Output the [x, y] coordinate of the center of the cell containing the given text.  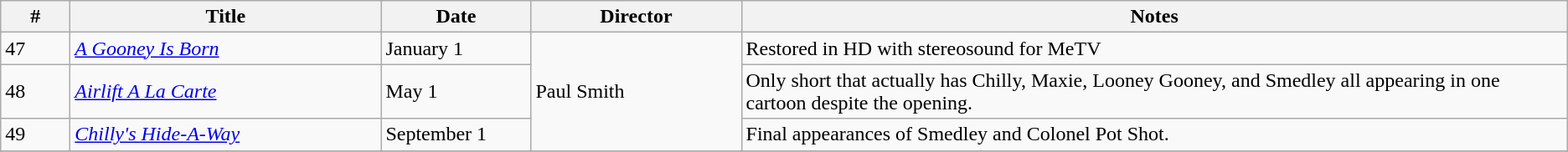
Title [226, 17]
Restored in HD with stereosound for MeTV [1154, 48]
Only short that actually has Chilly, Maxie, Looney Gooney, and Smedley all appearing in one cartoon despite the opening. [1154, 92]
Final appearances of Smedley and Colonel Pot Shot. [1154, 134]
# [35, 17]
Airlift A La Carte [226, 92]
May 1 [456, 92]
A Gooney Is Born [226, 48]
Paul Smith [637, 92]
Date [456, 17]
48 [35, 92]
January 1 [456, 48]
Chilly's Hide-A-Way [226, 134]
49 [35, 134]
Director [637, 17]
47 [35, 48]
September 1 [456, 134]
Notes [1154, 17]
